Return (x, y) of the center of cell containing provided text 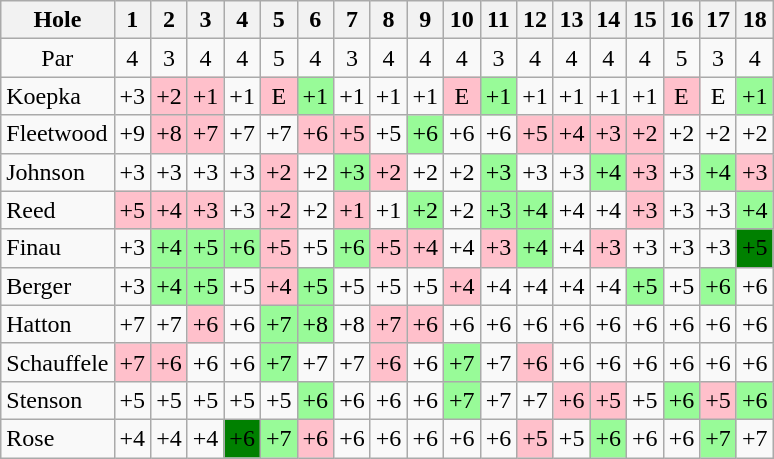
Finau (58, 248)
18 (754, 20)
10 (462, 20)
11 (498, 20)
+9 (132, 134)
Hole (58, 20)
Stenson (58, 400)
8 (388, 20)
12 (536, 20)
Fleetwood (58, 134)
Koepka (58, 96)
Reed (58, 210)
13 (572, 20)
Par (58, 58)
1 (132, 20)
Hatton (58, 324)
Rose (58, 438)
16 (682, 20)
9 (426, 20)
14 (608, 20)
17 (718, 20)
Johnson (58, 172)
2 (170, 20)
6 (316, 20)
7 (352, 20)
Schauffele (58, 362)
Berger (58, 286)
15 (646, 20)
